Return [x, y] of the center of cell containing provided text 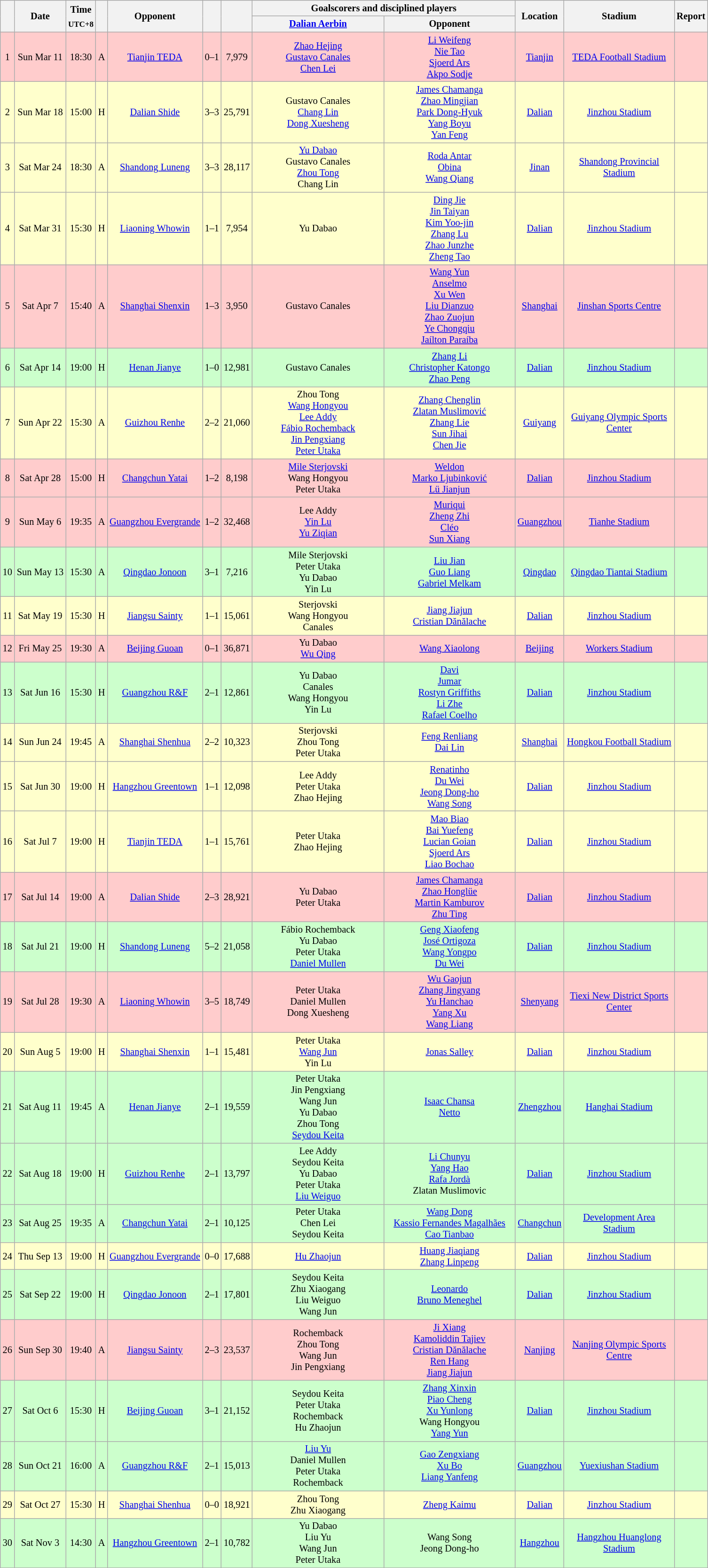
Sat Aug 11 [40, 1107]
Development Area Stadium [620, 1223]
Sat Jul 28 [40, 1002]
10,125 [237, 1223]
Rochemback Zhou Tong Wang Jun Jin Pengxiang [318, 1350]
Tiexi New District Sports Center [620, 1002]
Report [691, 16]
Guiyang [540, 423]
Sun Mar 18 [40, 112]
Sun Sep 30 [40, 1350]
James Chamanga Zhao Honglüe Martin Kamburov Zhu Ting [449, 897]
Tianjin [540, 57]
16:00 [81, 1466]
17,801 [237, 1294]
13,797 [237, 1173]
Sterjovski Wang Hongyou Canales [318, 616]
Thu Sep 13 [40, 1256]
Sat May 19 [40, 616]
Hanghai Stadium [620, 1107]
Zhao Hejing Gustavo Canales Chen Lei [318, 57]
Leonardo Bruno Meneghel [449, 1294]
Lee Addy Peter Utaka Zhao Hejing [318, 786]
15,761 [237, 841]
8,198 [237, 478]
28,921 [237, 897]
Feng Renliang Dai Lin [449, 742]
19,559 [237, 1107]
Qingdao [540, 572]
Peter Utaka Daniel Mullen Dong Xuesheng [318, 1002]
Qingdao Tiantai Stadium [620, 572]
29 [8, 1505]
Sat Jun 30 [40, 786]
15 [8, 786]
Yuexiushan Stadium [620, 1466]
7,954 [237, 229]
Wang Song Jeong Dong-ho [449, 1543]
TimeUTC+8 [81, 16]
15,013 [237, 1466]
Hangzhou [540, 1543]
7 [8, 423]
Fábio Rochemback Yu Dabao Peter Utaka Daniel Mullen [318, 947]
9 [8, 522]
19:40 [81, 1350]
Hu Zhaojun [318, 1256]
Location [540, 16]
15:40 [81, 306]
18 [8, 947]
17,688 [237, 1256]
Jiang Jiajun Cristian Dănălache [449, 616]
Jinan [540, 167]
11 [8, 616]
12,981 [237, 367]
21,058 [237, 947]
Gustavo Canales Chang Lin Dong Xuesheng [318, 112]
Seydou Keita Peter Utaka Rochemback Hu Zhaojun [318, 1411]
Weldon Marko Ljubinković Lü Jianjun [449, 478]
26 [8, 1350]
12,861 [237, 693]
Beijing [540, 649]
4 [8, 229]
Sat Apr 14 [40, 367]
18,749 [237, 1002]
Li Weifeng Nie Tao Sjoerd Ars Akpo Sodje [449, 57]
24 [8, 1256]
Sat Apr 28 [40, 478]
Yu Dabao Gustavo Canales Zhou Tong Chang Lin [318, 167]
Workers Stadium [620, 649]
Dalian Aerbin [318, 24]
27 [8, 1411]
Yu Dabao Canales Wang Hongyou Yin Lu [318, 693]
Peter Utaka Chen Lei Seydou Keita [318, 1223]
Sat Jul 7 [40, 841]
17 [8, 897]
3,950 [237, 306]
5–2 [212, 947]
Peter Utaka Jin Pengxiang Wang Jun Yu Dabao Zhou Tong Seydou Keita [318, 1107]
Isaac Chansa Netto [449, 1107]
Mile Sterjovski Peter Utaka Yu Dabao Yin Lu [318, 572]
Li Chunyu Yang Hao Rafa Jordà Zlatan Muslimovic [449, 1173]
TEDA Football Stadium [620, 57]
2 [8, 112]
Wu Gaojun Zhang Jingyang Yu Hanchao Yang Xu Wang Liang [449, 1002]
21,152 [237, 1411]
23,537 [237, 1350]
Tianhe Stadium [620, 522]
Sun Mar 11 [40, 57]
Ding Jie Jin Taiyan Kim Yoo-jin Zhang Lu Zhao Junzhe Zheng Tao [449, 229]
Yu Dabao Wu Qing [318, 649]
23 [8, 1223]
10,782 [237, 1543]
Sun Aug 5 [40, 1052]
Stadium [620, 16]
Wang Xiaolong [449, 649]
7,979 [237, 57]
Wang Dong Kassio Fernandes Magalhães Cao Tianbao [449, 1223]
Roda Antar Obina Wang Qiang [449, 167]
Mao Biao Bai Yuefeng Lucian Goian Sjoerd Ars Liao Bochao [449, 841]
Changchun [540, 1223]
18,921 [237, 1505]
Sat Jun 16 [40, 693]
Zhang Xinxin Piao Cheng Xu Yunlong Wang Hongyou Yang Yun [449, 1411]
Yu Dabao Peter Utaka [318, 897]
Jonas Salley [449, 1052]
32,468 [237, 522]
Zhang Chenglin Zlatan Muslimović Zhang Lie Sun Jihai Chen Jie [449, 423]
Yu Dabao Liu Yu Wang Jun Peter Utaka [318, 1543]
3 [8, 167]
Davi Jumar Rostyn Griffiths Li Zhe Rafael Coelho [449, 693]
Shenyang [540, 1002]
Goalscorers and disciplined players [384, 8]
21,060 [237, 423]
Nanjing [540, 1350]
Sat Jul 21 [40, 947]
25 [8, 1294]
28,117 [237, 167]
Muriqui Zheng Zhi Cléo Sun Xiang [449, 522]
Sat Aug 25 [40, 1223]
Sat Oct 6 [40, 1411]
8 [8, 478]
Gao Zengxiang Xu Bo Liang Yanfeng [449, 1466]
Date [40, 16]
13 [8, 693]
Sat Sep 22 [40, 1294]
Sat Oct 27 [40, 1505]
Sat Aug 18 [40, 1173]
14:30 [81, 1543]
21 [8, 1107]
Lee Addy Yin Lu Yu Ziqian [318, 522]
6 [8, 367]
Ji Xiang Kamoliddin Tajiev Cristian Dănălache Ren Hang Jiang Jiajun [449, 1350]
Mile Sterjovski Wang Hongyou Peter Utaka [318, 478]
15,061 [237, 616]
Zheng Kaimu [449, 1505]
Seydou Keita Zhu Xiaogang Liu Weiguo Wang Jun [318, 1294]
15,481 [237, 1052]
Geng Xiaofeng José Ortigoza Wang Yongpo Du Wei [449, 947]
James Chamanga Zhao Mingjian Park Dong-Hyuk Yang Boyu Yan Feng [449, 112]
Jinshan Sports Centre [620, 306]
Nanjing Olympic Sports Centre [620, 1350]
Hangzhou Huanglong Stadium [620, 1543]
1 [8, 57]
Zhou Tong Wang Hongyou Lee Addy Fábio Rochemback Jin Pengxiang Peter Utaka [318, 423]
Liu Yu Daniel Mullen Peter Utaka Rochemback [318, 1466]
Peter Utaka Zhao Hejing [318, 841]
30 [8, 1543]
Liu Jian Guo Liang Gabriel Melkam [449, 572]
28 [8, 1466]
19 [8, 1002]
1–0 [212, 367]
7,216 [237, 572]
Sun May 6 [40, 522]
Zhengzhou [540, 1107]
Sat Nov 3 [40, 1543]
Peter Utaka Wang Jun Yin Lu [318, 1052]
Sun Oct 21 [40, 1466]
Fri May 25 [40, 649]
16 [8, 841]
Sat Apr 7 [40, 306]
Renatinho Du Wei Jeong Dong-ho Wang Song [449, 786]
36,871 [237, 649]
Lee Addy Seydou Keita Yu Dabao Peter Utaka Liu Weiguo [318, 1173]
14 [8, 742]
Sun Apr 22 [40, 423]
5 [8, 306]
25,791 [237, 112]
Sat Jul 14 [40, 897]
Sun Jun 24 [40, 742]
Hongkou Football Stadium [620, 742]
Sun May 13 [40, 572]
Shandong Provincial Stadium [620, 167]
Wang Yun Anselmo Xu Wen Liu Dianzuo Zhao Zuojun Ye Chongqiu Jaílton Paraíba [449, 306]
22 [8, 1173]
1–3 [212, 306]
Sterjovski Zhou Tong Peter Utaka [318, 742]
Zhou Tong Zhu Xiaogang [318, 1505]
12 [8, 649]
12,098 [237, 786]
Guiyang Olympic Sports Center [620, 423]
Huang Jiaqiang Zhang Linpeng [449, 1256]
Sat Mar 31 [40, 229]
20 [8, 1052]
3–5 [212, 1002]
Yu Dabao [318, 229]
Sat Mar 24 [40, 167]
Zhang Li Christopher Katongo Zhao Peng [449, 367]
10,323 [237, 742]
10 [8, 572]
